For the text-containing cell, return its midpoint in [X, Y] coordinate format. 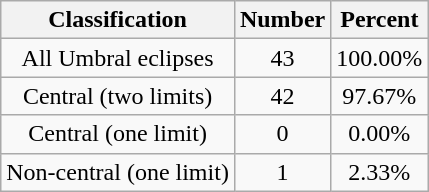
Central (two limits) [118, 96]
1 [282, 172]
Non-central (one limit) [118, 172]
42 [282, 96]
Central (one limit) [118, 134]
97.67% [380, 96]
Percent [380, 20]
0 [282, 134]
All Umbral eclipses [118, 58]
43 [282, 58]
100.00% [380, 58]
Classification [118, 20]
0.00% [380, 134]
Number [282, 20]
2.33% [380, 172]
